Find where the given text appears and provide that cell's center as (x, y) coordinate. 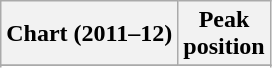
Peakposition (224, 34)
Chart (2011–12) (90, 34)
